Scan for the cell matching the given text and deliver its (x, y) coordinate at center. 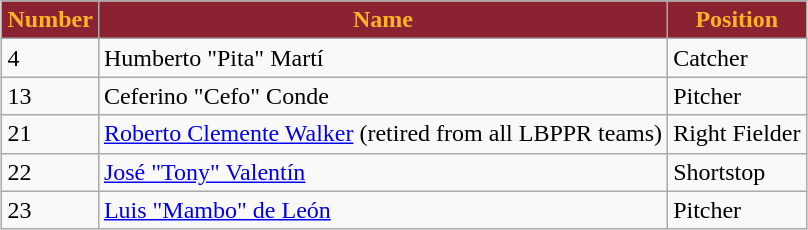
Humberto "Pita" Martí (382, 58)
13 (50, 96)
Name (382, 20)
José "Tony" Valentín (382, 172)
4 (50, 58)
22 (50, 172)
Ceferino "Cefo" Conde (382, 96)
Position (737, 20)
21 (50, 134)
Right Fielder (737, 134)
Shortstop (737, 172)
Roberto Clemente Walker (retired from all LBPPR teams) (382, 134)
Luis "Mambo" de León (382, 210)
23 (50, 210)
Number (50, 20)
Catcher (737, 58)
